Search for the cell housing the specified text and yield its [x, y] center coordinate. 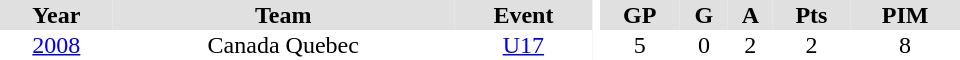
Year [56, 15]
5 [640, 45]
Canada Quebec [284, 45]
2008 [56, 45]
U17 [524, 45]
G [704, 15]
Team [284, 15]
PIM [905, 15]
Pts [812, 15]
Event [524, 15]
0 [704, 45]
8 [905, 45]
GP [640, 15]
A [750, 15]
